Find where the given text appears and provide that cell's center as [X, Y] coordinate. 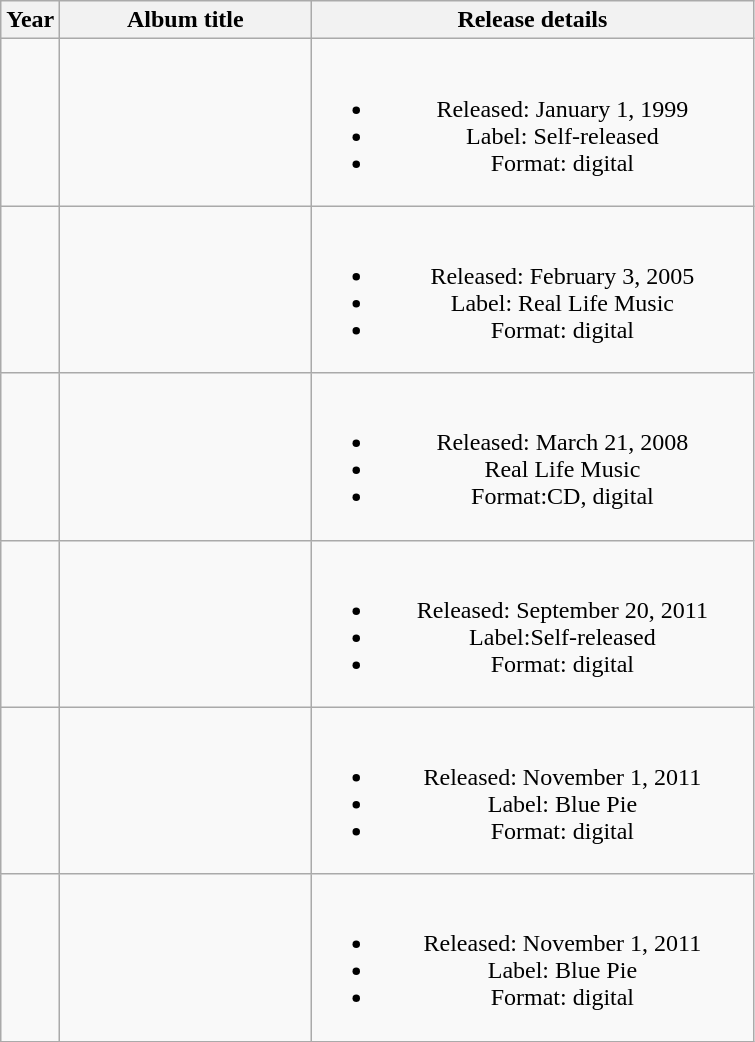
Year [30, 20]
Released: March 21, 2008Real Life MusicFormat:CD, digital [532, 456]
Released: January 1, 1999Label: Self-releasedFormat: digital [532, 122]
Album title [186, 20]
Released: September 20, 2011Label:Self-releasedFormat: digital [532, 624]
Release details [532, 20]
Released: February 3, 2005Label: Real Life MusicFormat: digital [532, 290]
